Search for the cell housing the specified text and yield its (x, y) center coordinate. 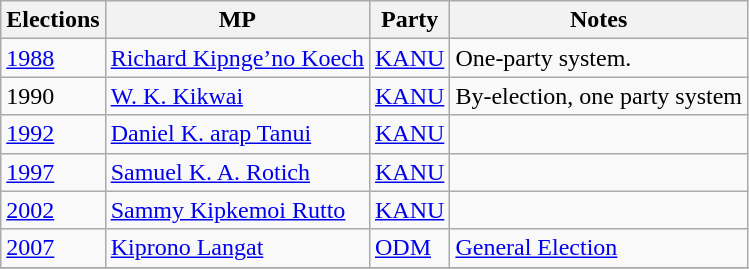
MP (237, 20)
1992 (53, 134)
Party (409, 20)
Samuel K. A. Rotich (237, 172)
Kiprono Langat (237, 248)
Sammy Kipkemoi Rutto (237, 210)
ODM (409, 248)
2002 (53, 210)
2007 (53, 248)
One-party system. (599, 58)
W. K. Kikwai (237, 96)
By-election, one party system (599, 96)
General Election (599, 248)
1990 (53, 96)
1997 (53, 172)
Richard Kipnge’no Koech (237, 58)
Daniel K. arap Tanui (237, 134)
Notes (599, 20)
Elections (53, 20)
1988 (53, 58)
